Output the [x, y] coordinate of the center of the cell containing the given text.  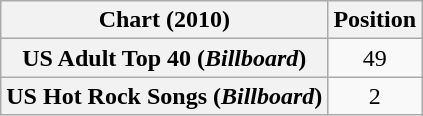
2 [375, 96]
US Hot Rock Songs (Billboard) [164, 96]
49 [375, 58]
US Adult Top 40 (Billboard) [164, 58]
Chart (2010) [164, 20]
Position [375, 20]
